Search for the cell housing the specified text and yield its [x, y] center coordinate. 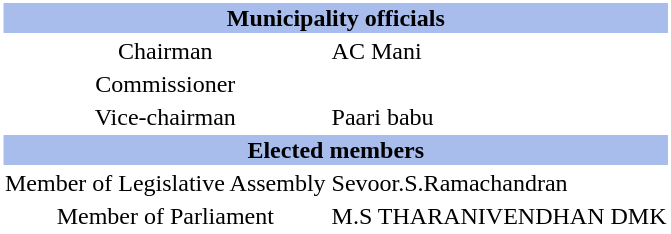
Member of Parliament [166, 216]
Paari babu [499, 117]
M.S THARANIVENDHAN DMK [499, 216]
Sevoor.S.Ramachandran [499, 183]
Vice-chairman [166, 117]
Member of Legislative Assembly [166, 183]
Chairman [166, 51]
Commissioner [166, 84]
AC Mani [499, 51]
Elected members [336, 150]
Municipality officials [336, 18]
